Search for the cell housing the specified text and yield its [x, y] center coordinate. 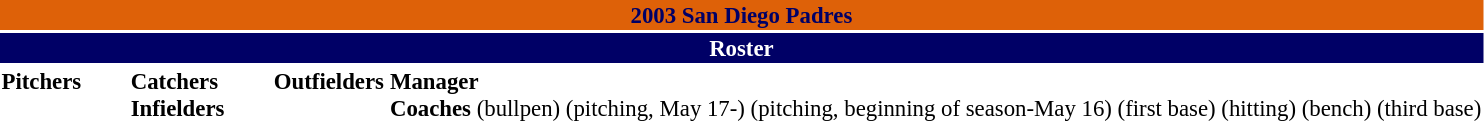
2003 San Diego Padres [742, 15]
Roster [742, 48]
